Scan for the cell matching the given text and deliver its (X, Y) coordinate at center. 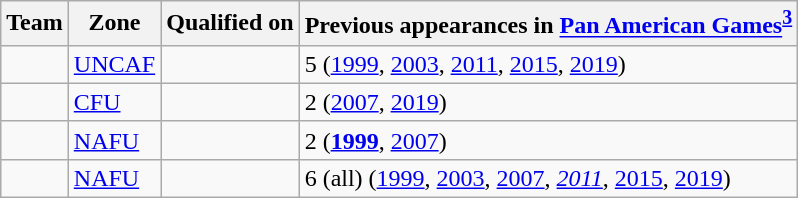
UNCAF (114, 64)
Qualified on (230, 24)
5 (1999, 2003, 2011, 2015, 2019) (548, 64)
CFU (114, 102)
2 (1999, 2007) (548, 140)
Team (35, 24)
2 (2007, 2019) (548, 102)
Zone (114, 24)
Previous appearances in Pan American Games3 (548, 24)
6 (all) (1999, 2003, 2007, 2011, 2015, 2019) (548, 178)
